Determine the (X, Y) coordinate at the center of the cell enclosing the given text.  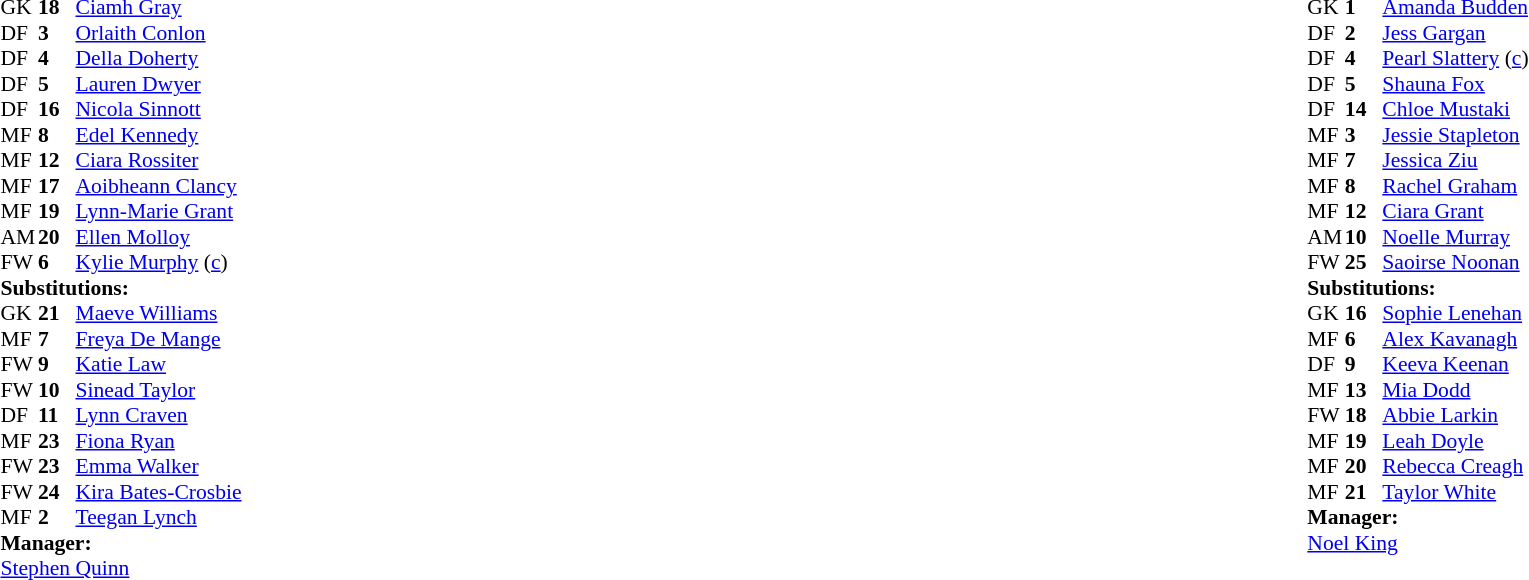
Kira Bates-Crosbie (159, 492)
Maeve Williams (159, 313)
Emma Walker (159, 467)
11 (57, 415)
Katie Law (159, 365)
Pearl Slattery (c) (1455, 59)
Freya De Mange (159, 339)
Ciara Grant (1455, 211)
13 (1364, 390)
Alex Kavanagh (1455, 339)
Sophie Lenehan (1455, 313)
Leah Doyle (1455, 441)
Abbie Larkin (1455, 415)
Lynn-Marie Grant (159, 211)
Noelle Murray (1455, 237)
14 (1364, 109)
Chloe Mustaki (1455, 109)
18 (1364, 415)
Rebecca Creagh (1455, 467)
24 (57, 492)
Mia Dodd (1455, 390)
Della Doherty (159, 59)
Keeva Keenan (1455, 365)
17 (57, 186)
Ellen Molloy (159, 237)
25 (1364, 263)
Ciara Rossiter (159, 161)
Lauren Dwyer (159, 84)
Fiona Ryan (159, 441)
Teegan Lynch (159, 517)
Rachel Graham (1455, 186)
Kylie Murphy (c) (159, 263)
Nicola Sinnott (159, 109)
Noel King (1418, 543)
Jess Gargan (1455, 33)
Sinead Taylor (159, 390)
Orlaith Conlon (159, 33)
Taylor White (1455, 492)
Aoibheann Clancy (159, 186)
Saoirse Noonan (1455, 263)
Jessie Stapleton (1455, 135)
Lynn Craven (159, 415)
Jessica Ziu (1455, 161)
Shauna Fox (1455, 84)
Edel Kennedy (159, 135)
